Scan for the cell matching the given text and deliver its [x, y] coordinate at center. 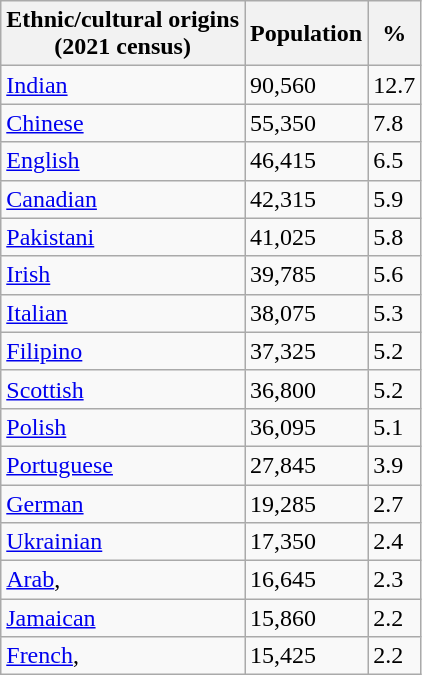
37,325 [306, 351]
Canadian [123, 199]
41,025 [306, 237]
2.3 [394, 580]
5.6 [394, 275]
French, [123, 656]
Irish [123, 275]
German [123, 503]
5.3 [394, 313]
55,350 [306, 123]
Polish [123, 427]
2.7 [394, 503]
Chinese [123, 123]
Indian [123, 85]
19,285 [306, 503]
Pakistani [123, 237]
Arab, [123, 580]
42,315 [306, 199]
Ukrainian [123, 542]
Portuguese [123, 465]
15,425 [306, 656]
12.7 [394, 85]
Ethnic/cultural origins(2021 census) [123, 34]
90,560 [306, 85]
39,785 [306, 275]
38,075 [306, 313]
3.9 [394, 465]
17,350 [306, 542]
16,645 [306, 580]
% [394, 34]
5.8 [394, 237]
36,800 [306, 389]
Filipino [123, 351]
27,845 [306, 465]
46,415 [306, 161]
English [123, 161]
5.1 [394, 427]
Population [306, 34]
Italian [123, 313]
36,095 [306, 427]
2.4 [394, 542]
Scottish [123, 389]
7.8 [394, 123]
Jamaican [123, 618]
6.5 [394, 161]
5.9 [394, 199]
15,860 [306, 618]
